Return (x, y) of the center of cell containing provided text 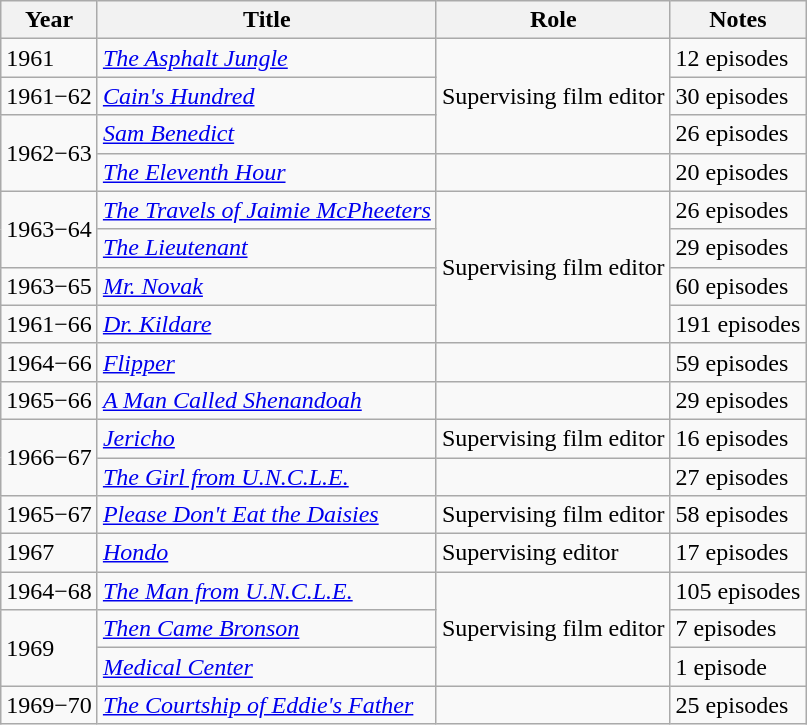
1961 (50, 58)
27 episodes (738, 477)
1967 (50, 553)
Year (50, 20)
1963−64 (50, 229)
1969−70 (50, 705)
1964−68 (50, 591)
The Girl from U.N.C.L.E. (266, 477)
1963−65 (50, 286)
16 episodes (738, 438)
Title (266, 20)
1969 (50, 648)
1966−67 (50, 457)
59 episodes (738, 362)
Dr. Kildare (266, 324)
Cain's Hundred (266, 96)
60 episodes (738, 286)
Medical Center (266, 667)
Supervising editor (553, 553)
The Lieutenant (266, 248)
1965−67 (50, 515)
The Travels of Jaimie McPheeters (266, 210)
7 episodes (738, 629)
12 episodes (738, 58)
1965−66 (50, 400)
25 episodes (738, 705)
The Eleventh Hour (266, 172)
Jericho (266, 438)
1961−66 (50, 324)
1961−62 (50, 96)
1 episode (738, 667)
105 episodes (738, 591)
A Man Called Shenandoah (266, 400)
Please Don't Eat the Daisies (266, 515)
Flipper (266, 362)
Hondo (266, 553)
1962−63 (50, 153)
20 episodes (738, 172)
Then Came Bronson (266, 629)
The Man from U.N.C.L.E. (266, 591)
The Asphalt Jungle (266, 58)
30 episodes (738, 96)
The Courtship of Eddie's Father (266, 705)
Notes (738, 20)
Mr. Novak (266, 286)
1964−66 (50, 362)
191 episodes (738, 324)
Role (553, 20)
17 episodes (738, 553)
Sam Benedict (266, 134)
58 episodes (738, 515)
